Locate the cell with the specified text and output its (X, Y) center coordinate. 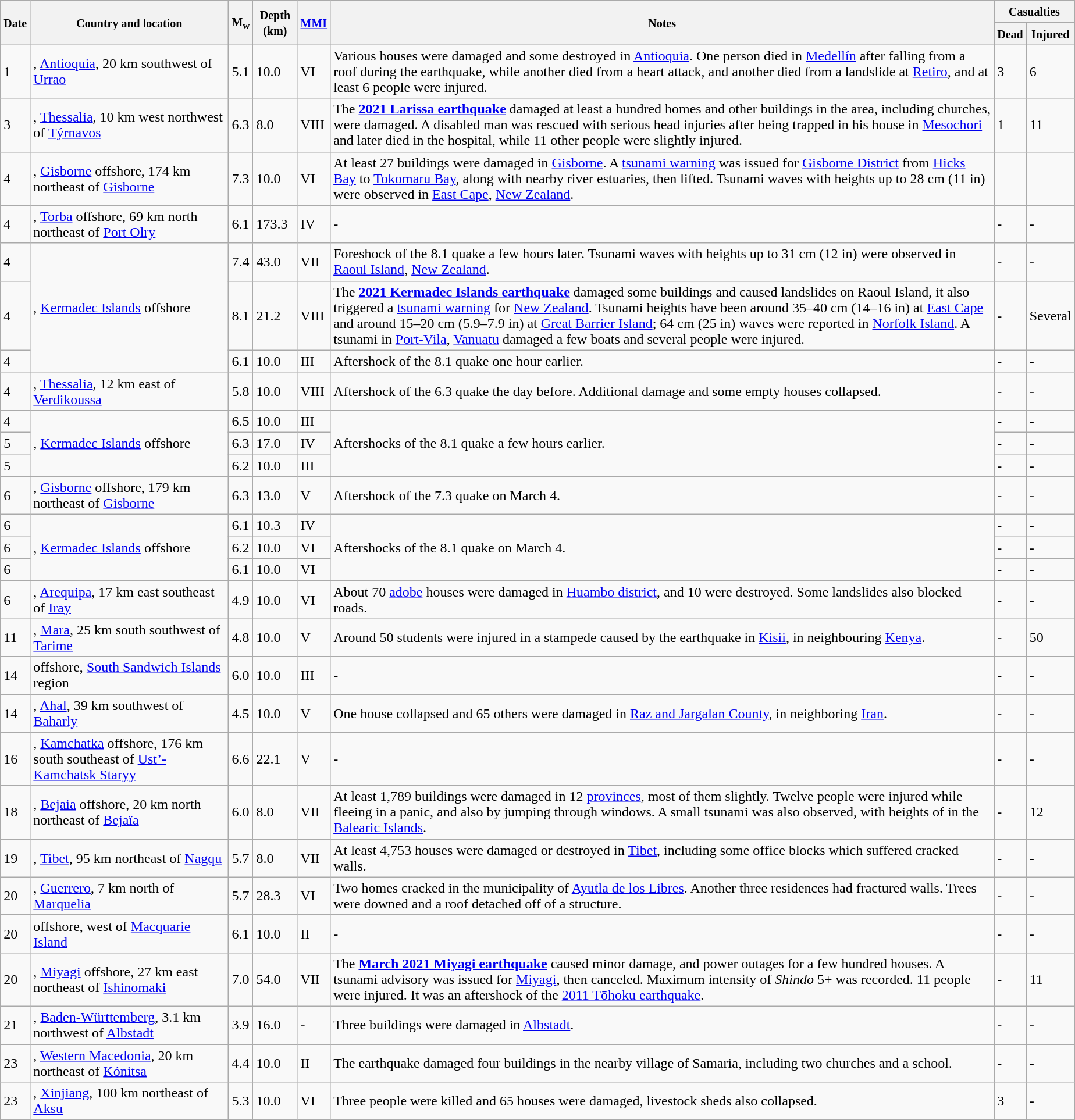
, Xinjiang, 100 km northeast of Aksu (129, 1101)
Mw (241, 23)
10.3 (275, 526)
5.3 (241, 1101)
offshore, South Sandwich Islands region (129, 676)
6.5 (241, 421)
8.1 (241, 315)
Aftershocks of the 8.1 quake a few hours earlier. (662, 443)
, Thessalia, 12 km east of Verdikoussa (129, 391)
Injured (1051, 34)
About 70 adobe houses were damaged in Huambo district, and 10 were destroyed. Some landslides also blocked roads. (662, 600)
4.5 (241, 713)
7.0 (241, 979)
, Thessalia, 10 km west northwest of Týrnavos (129, 125)
Notes (662, 23)
The earthquake damaged four buildings in the nearby village of Samaria, including two churches and a school. (662, 1063)
22.1 (275, 759)
Country and location (129, 23)
At least 4,753 houses were damaged or destroyed in Tibet, including some office blocks which suffered cracked walls. (662, 858)
Three people were killed and 65 houses were damaged, livestock sheds also collapsed. (662, 1101)
7.4 (241, 262)
, Torba offshore, 69 km north northeast of Port Olry (129, 224)
Around 50 students were injured in a stampede caused by the earthquake in Kisii, in neighbouring Kenya. (662, 637)
7.3 (241, 179)
17.0 (275, 443)
5.8 (241, 391)
, Gisborne offshore, 179 km northeast of Gisborne (129, 495)
28.3 (275, 896)
173.3 (275, 224)
Depth (km) (275, 23)
MMI (314, 23)
, Baden-Württemberg, 3.1 km northwest of Albstadt (129, 1025)
Foreshock of the 8.1 quake a few hours later. Tsunami waves with heights up to 31 cm (12 in) were observed in Raoul Island, New Zealand. (662, 262)
13.0 (275, 495)
43.0 (275, 262)
Casualties (1034, 12)
, Miyagi offshore, 27 km east northeast of Ishinomaki (129, 979)
Three buildings were damaged in Albstadt. (662, 1025)
, Bejaia offshore, 20 km north northeast of Bejaïa (129, 812)
, Guerrero, 7 km north of Marquelia (129, 896)
4.8 (241, 637)
5.1 (241, 72)
18 (15, 812)
Aftershock of the 8.1 quake one hour earlier. (662, 361)
50 (1051, 637)
, Arequipa, 17 km east southeast of Iray (129, 600)
12 (1051, 812)
One house collapsed and 65 others were damaged in Raz and Jargalan County, in neighboring Iran. (662, 713)
, Ahal, 39 km southwest of Baharly (129, 713)
Aftershock of the 6.3 quake the day before. Additional damage and some empty houses collapsed. (662, 391)
4.9 (241, 600)
, Western Macedonia, 20 km northeast of Kónitsa (129, 1063)
, Mara, 25 km south southwest of Tarime (129, 637)
Aftershock of the 7.3 quake on March 4. (662, 495)
, Antioquia, 20 km southwest of Urrao (129, 72)
Aftershocks of the 8.1 quake on March 4. (662, 548)
, Tibet, 95 km northeast of Nagqu (129, 858)
Several (1051, 315)
4.4 (241, 1063)
, Kamchatka offshore, 176 km south southeast of Ust’-Kamchatsk Staryy (129, 759)
6.6 (241, 759)
offshore, west of Macquarie Island (129, 934)
Dead (1010, 34)
54.0 (275, 979)
, Gisborne offshore, 174 km northeast of Gisborne (129, 179)
21 (15, 1025)
Date (15, 23)
16 (15, 759)
3.9 (241, 1025)
16.0 (275, 1025)
21.2 (275, 315)
19 (15, 858)
